Extract the (X, Y) coordinate from the center of the cell holding the provided text.  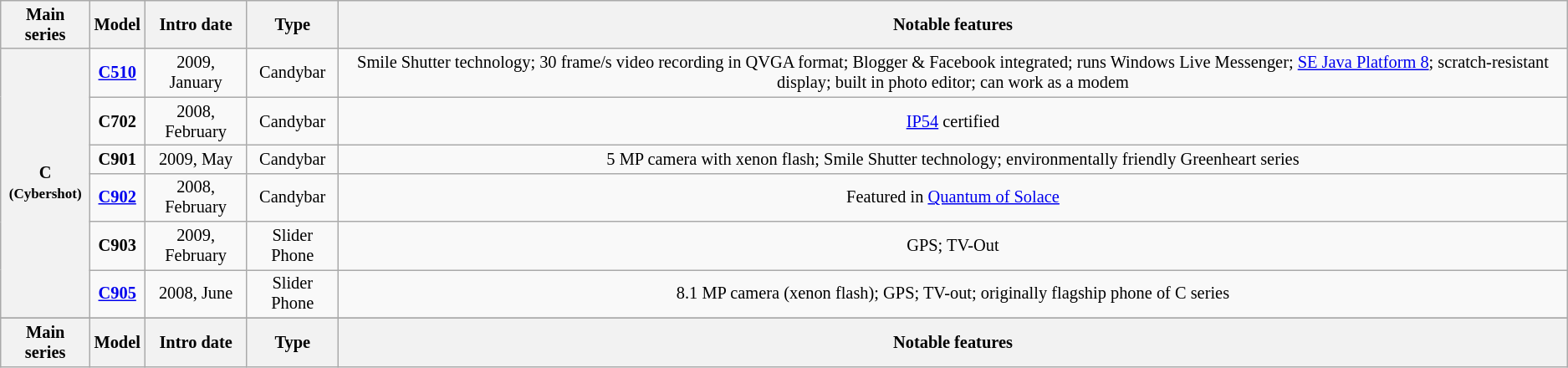
2008, June (196, 294)
Featured in Quantum of Solace (953, 197)
2009, January (196, 73)
C(Cybershot) (45, 183)
8.1 MP camera (xenon flash); GPS; TV-out; originally flagship phone of C series (953, 294)
C902 (117, 197)
C702 (117, 121)
C905 (117, 294)
2009, February (196, 246)
2009, May (196, 159)
C510 (117, 73)
C903 (117, 246)
C901 (117, 159)
GPS; TV-Out (953, 246)
IP54 certified (953, 121)
5 MP camera with xenon flash; Smile Shutter technology; environmentally friendly Greenheart series (953, 159)
